Locate the cell with the specified text and output its [x, y] center coordinate. 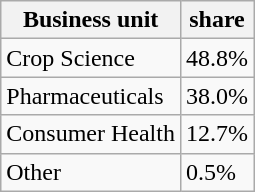
48.8% [216, 58]
Business unit [91, 20]
Consumer Health [91, 134]
12.7% [216, 134]
0.5% [216, 172]
Crop Science [91, 58]
share [216, 20]
38.0% [216, 96]
Pharmaceuticals [91, 96]
Other [91, 172]
